Locate the cell with the specified text and output its (x, y) center coordinate. 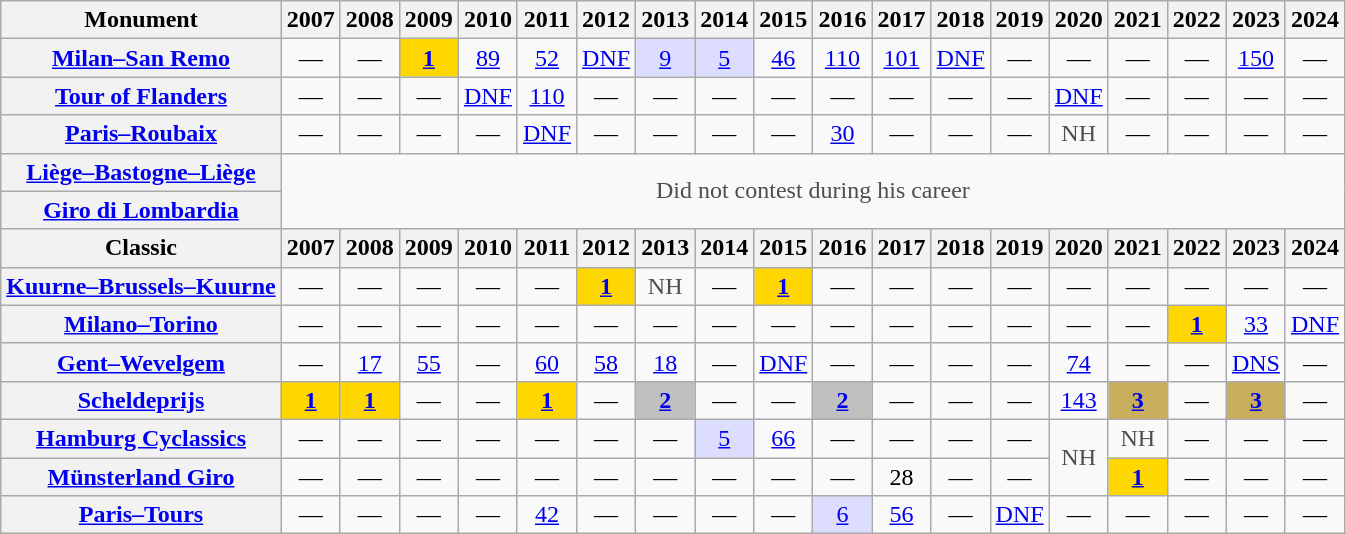
42 (546, 515)
Liège–Bastogne–Liège (141, 172)
Giro di Lombardia (141, 210)
Milano–Torino (141, 324)
143 (1078, 400)
30 (842, 134)
Paris–Tours (141, 515)
17 (370, 362)
28 (902, 477)
Classic (141, 248)
150 (1256, 58)
Paris–Roubaix (141, 134)
Gent–Wevelgem (141, 362)
Milan–San Remo (141, 58)
Münsterland Giro (141, 477)
Kuurne–Brussels–Kuurne (141, 286)
74 (1078, 362)
Scheldeprijs (141, 400)
89 (488, 58)
46 (784, 58)
55 (428, 362)
33 (1256, 324)
9 (666, 58)
66 (784, 438)
Tour of Flanders (141, 96)
58 (606, 362)
60 (546, 362)
6 (842, 515)
Hamburg Cyclassics (141, 438)
DNS (1256, 362)
Monument (141, 20)
101 (902, 58)
56 (902, 515)
Did not contest during his career (812, 191)
52 (546, 58)
18 (666, 362)
